From the cell containing the given text, extract its center point as [X, Y] coordinate. 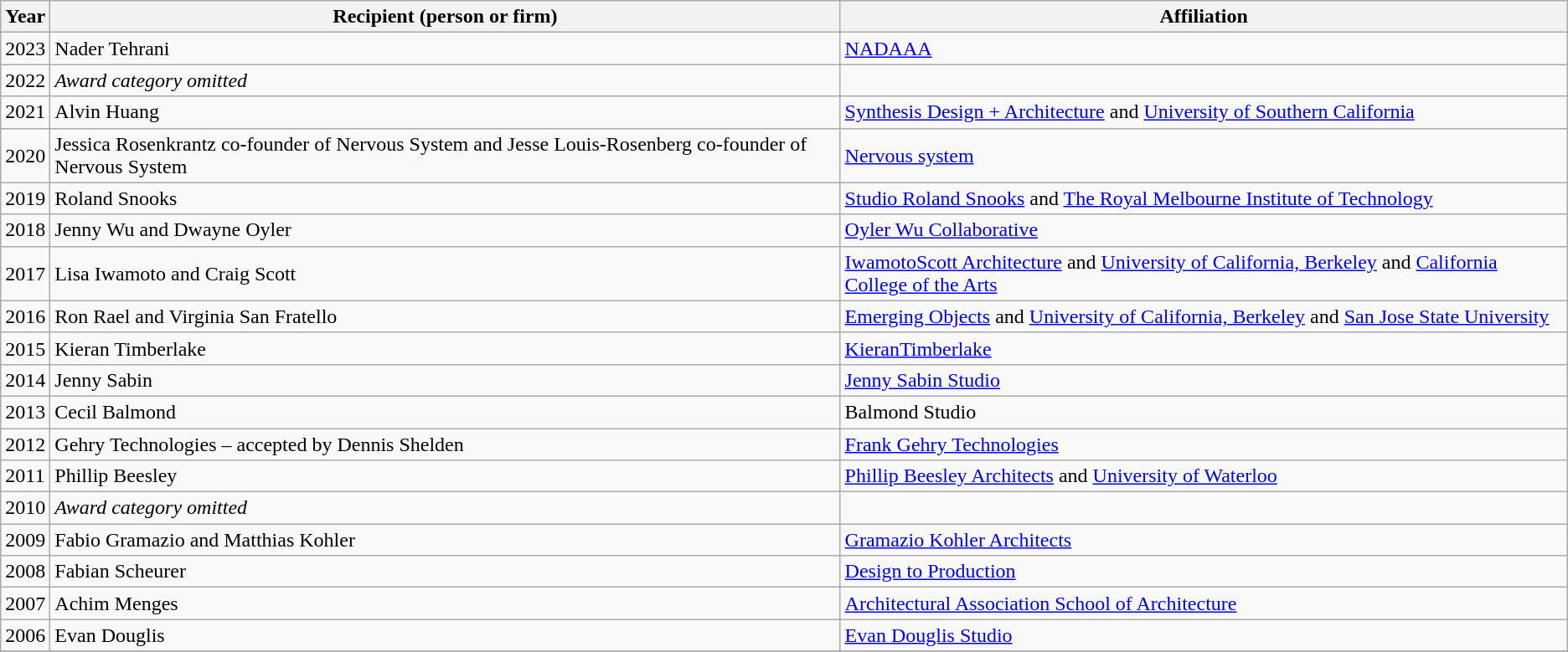
IwamotoScott Architecture and University of California, Berkeley and California College of the Arts [1204, 273]
Cecil Balmond [446, 412]
Emerging Objects and University of California, Berkeley and San Jose State University [1204, 316]
Lisa Iwamoto and Craig Scott [446, 273]
Recipient (person or firm) [446, 17]
Jenny Sabin [446, 380]
2014 [25, 380]
Nader Tehrani [446, 49]
Nervous system [1204, 156]
Oyler Wu Collaborative [1204, 230]
Evan Douglis Studio [1204, 635]
2017 [25, 273]
2011 [25, 476]
2010 [25, 508]
Fabian Scheurer [446, 572]
Balmond Studio [1204, 412]
NADAAA [1204, 49]
2020 [25, 156]
Phillip Beesley Architects and University of Waterloo [1204, 476]
Alvin Huang [446, 112]
2006 [25, 635]
2019 [25, 198]
Synthesis Design + Architecture and University of Southern California [1204, 112]
2021 [25, 112]
Year [25, 17]
Achim Menges [446, 603]
Jenny Sabin Studio [1204, 380]
2007 [25, 603]
2008 [25, 572]
Architectural Association School of Architecture [1204, 603]
Ron Rael and Virginia San Fratello [446, 316]
2018 [25, 230]
Fabio Gramazio and Matthias Kohler [446, 540]
Phillip Beesley [446, 476]
Jessica Rosenkrantz co-founder of Nervous System and Jesse Louis-Rosenberg co-founder of Nervous System [446, 156]
2022 [25, 80]
KieranTimberlake [1204, 348]
Studio Roland Snooks and The Royal Melbourne Institute of Technology [1204, 198]
2012 [25, 444]
Evan Douglis [446, 635]
2023 [25, 49]
2009 [25, 540]
Gehry Technologies – accepted by Dennis Shelden [446, 444]
Affiliation [1204, 17]
Frank Gehry Technologies [1204, 444]
2015 [25, 348]
2013 [25, 412]
Gramazio Kohler Architects [1204, 540]
Kieran Timberlake [446, 348]
Roland Snooks [446, 198]
2016 [25, 316]
Design to Production [1204, 572]
Jenny Wu and Dwayne Oyler [446, 230]
